For the text-containing cell, return its midpoint in (X, Y) coordinate format. 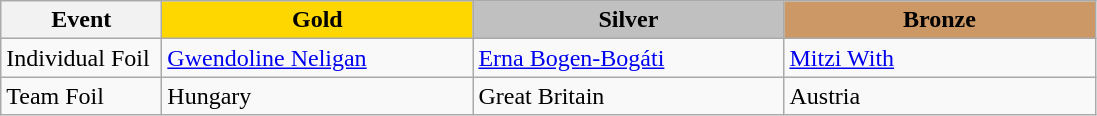
Event (82, 20)
Silver (628, 20)
Great Britain (628, 96)
Individual Foil (82, 58)
Gwendoline Neligan (318, 58)
Hungary (318, 96)
Bronze (940, 20)
Erna Bogen-Bogáti (628, 58)
Mitzi With (940, 58)
Austria (940, 96)
Gold (318, 20)
Team Foil (82, 96)
